Identify which cell holds the provided text, then report its (X, Y) central coordinate. 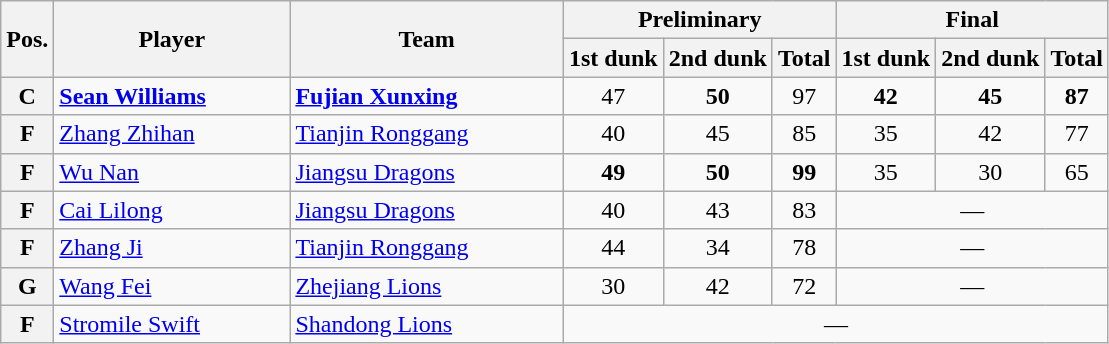
Shandong Lions (427, 324)
Player (172, 39)
Zhejiang Lions (427, 286)
G (28, 286)
Team (427, 39)
Stromile Swift (172, 324)
Pos. (28, 39)
C (28, 96)
99 (804, 172)
Sean Williams (172, 96)
72 (804, 286)
Zhang Ji (172, 248)
Zhang Zhihan (172, 134)
Cai Lilong (172, 210)
34 (718, 248)
Final (972, 20)
Preliminary (699, 20)
44 (613, 248)
Wu Nan (172, 172)
43 (718, 210)
87 (1077, 96)
49 (613, 172)
83 (804, 210)
85 (804, 134)
Wang Fei (172, 286)
Fujian Xunxing (427, 96)
78 (804, 248)
47 (613, 96)
97 (804, 96)
77 (1077, 134)
65 (1077, 172)
